Locate the cell with the specified text and output its [x, y] center coordinate. 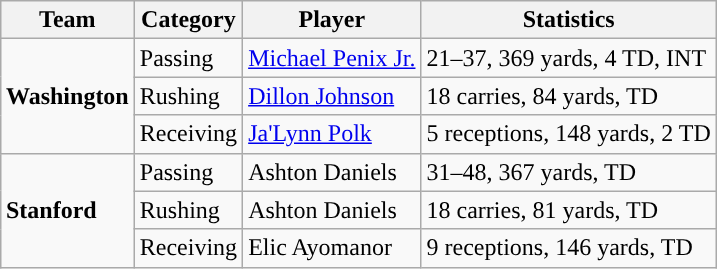
5 receptions, 148 yards, 2 TD [568, 134]
18 carries, 84 yards, TD [568, 96]
Category [188, 20]
Michael Penix Jr. [332, 58]
9 receptions, 146 yards, TD [568, 248]
18 carries, 81 yards, TD [568, 210]
Ja'Lynn Polk [332, 134]
Player [332, 20]
31–48, 367 yards, TD [568, 172]
Statistics [568, 20]
Washington [67, 96]
Team [67, 20]
Stanford [67, 210]
21–37, 369 yards, 4 TD, INT [568, 58]
Elic Ayomanor [332, 248]
Dillon Johnson [332, 96]
